Pinpoint the cell where the given text exists, returning its [X, Y] midpoint coordinate. 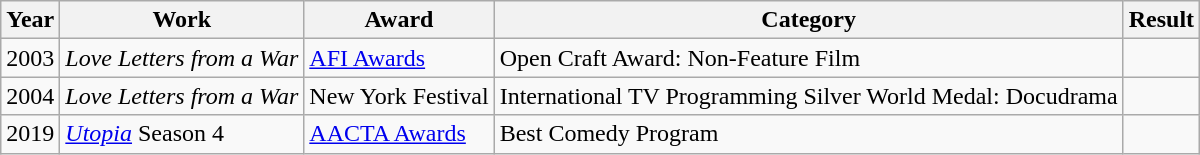
Utopia Season 4 [182, 134]
2004 [30, 96]
Work [182, 20]
International TV Programming Silver World Medal: Docudrama [808, 96]
Best Comedy Program [808, 134]
Category [808, 20]
2019 [30, 134]
Open Craft Award: Non-Feature Film [808, 58]
AFI Awards [399, 58]
2003 [30, 58]
New York Festival [399, 96]
Result [1161, 20]
AACTA Awards [399, 134]
Award [399, 20]
Year [30, 20]
